Find where the given text appears and provide that cell's center as [x, y] coordinate. 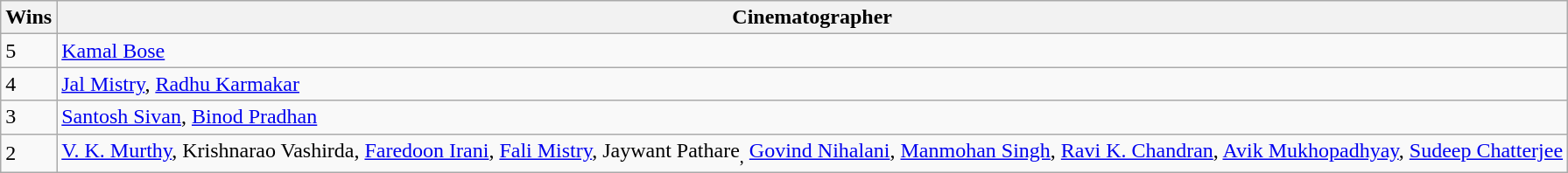
Kamal Bose [812, 51]
5 [29, 51]
4 [29, 84]
Santosh Sivan, Binod Pradhan [812, 117]
Cinematographer [812, 17]
Wins [29, 17]
Jal Mistry, Radhu Karmakar [812, 84]
3 [29, 117]
2 [29, 153]
